From the cell containing the given text, extract its center point as [X, Y] coordinate. 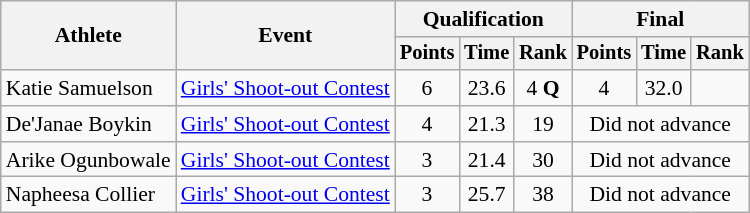
Event [286, 36]
21.4 [486, 160]
De'Janae Boykin [88, 124]
Arike Ogunbowale [88, 160]
23.6 [486, 88]
19 [543, 124]
Napheesa Collier [88, 195]
6 [427, 88]
Katie Samuelson [88, 88]
38 [543, 195]
30 [543, 160]
Athlete [88, 36]
25.7 [486, 195]
21.3 [486, 124]
Qualification [484, 19]
Final [660, 19]
32.0 [664, 88]
4 Q [543, 88]
